Pinpoint the cell where the given text exists, returning its (X, Y) midpoint coordinate. 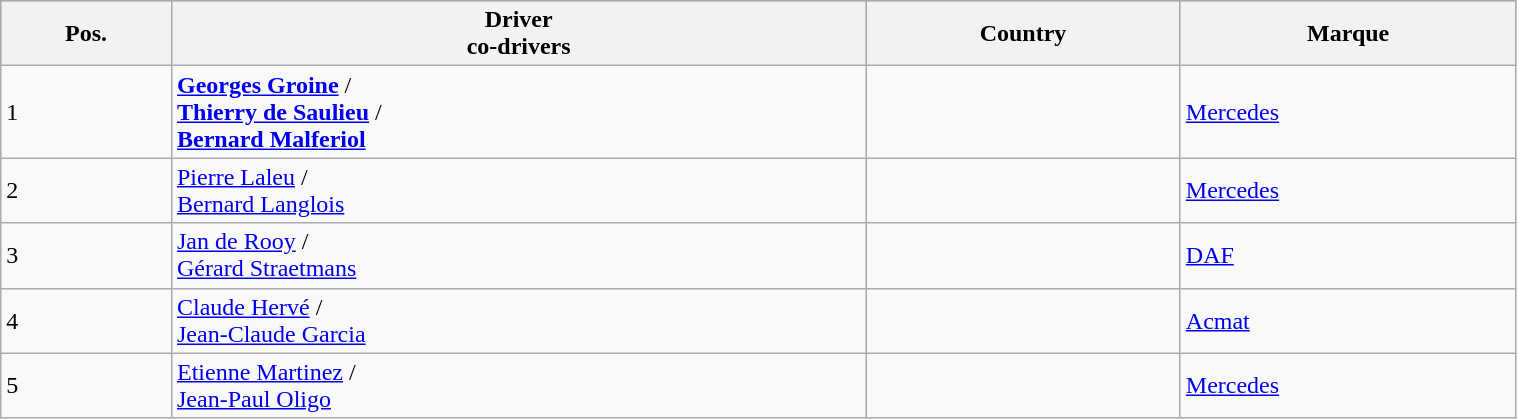
3 (86, 256)
5 (86, 386)
Georges Groine /Thierry de Saulieu /Bernard Malferiol (518, 112)
1 (86, 112)
Jan de Rooy /Gérard Straetmans (518, 256)
Pos. (86, 34)
Country (1023, 34)
Claude Hervé /Jean-Claude Garcia (518, 320)
2 (86, 190)
Etienne Martinez /Jean-Paul Oligo (518, 386)
Driver co-drivers (518, 34)
Marque (1348, 34)
Pierre Laleu /Bernard Langlois (518, 190)
DAF (1348, 256)
Acmat (1348, 320)
4 (86, 320)
